Search for the cell housing the specified text and yield its (x, y) center coordinate. 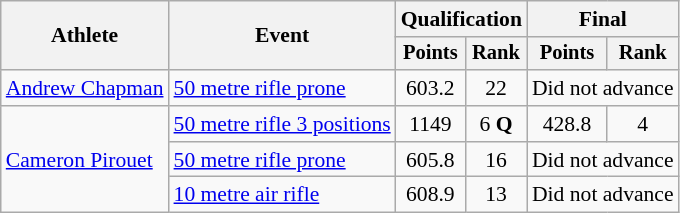
16 (496, 160)
1149 (430, 124)
Qualification (462, 19)
Cameron Pirouet (85, 160)
4 (643, 124)
Andrew Chapman (85, 88)
50 metre rifle 3 positions (282, 124)
22 (496, 88)
6 Q (496, 124)
605.8 (430, 160)
608.9 (430, 195)
Final (603, 19)
10 metre air rifle (282, 195)
Event (282, 36)
428.8 (567, 124)
603.2 (430, 88)
13 (496, 195)
Athlete (85, 36)
